Capture the cell that displays the provided text and extract its (x, y) central coordinate. 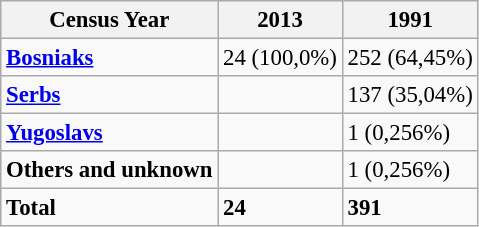
Others and unknown (110, 170)
Census Year (110, 20)
Yugoslavs (110, 133)
24 (100,0%) (280, 58)
24 (280, 208)
Total (110, 208)
252 (64,45%) (410, 58)
1991 (410, 20)
Bosniaks (110, 58)
2013 (280, 20)
391 (410, 208)
Serbs (110, 95)
137 (35,04%) (410, 95)
